Detect which cell encompasses the target text, then output its (x, y) center coordinate. 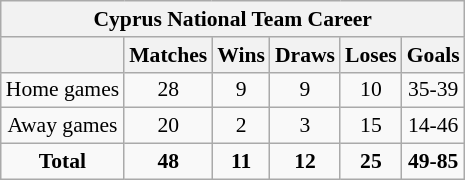
Loses (371, 55)
35-39 (434, 90)
48 (168, 162)
10 (371, 90)
49-85 (434, 162)
15 (371, 126)
2 (241, 126)
Cyprus National Team Career (233, 19)
11 (241, 162)
28 (168, 90)
Away games (62, 126)
Goals (434, 55)
3 (305, 126)
25 (371, 162)
14-46 (434, 126)
12 (305, 162)
20 (168, 126)
Matches (168, 55)
Wins (241, 55)
Total (62, 162)
Home games (62, 90)
Draws (305, 55)
